Output the [X, Y] coordinate of the center of the cell containing the given text.  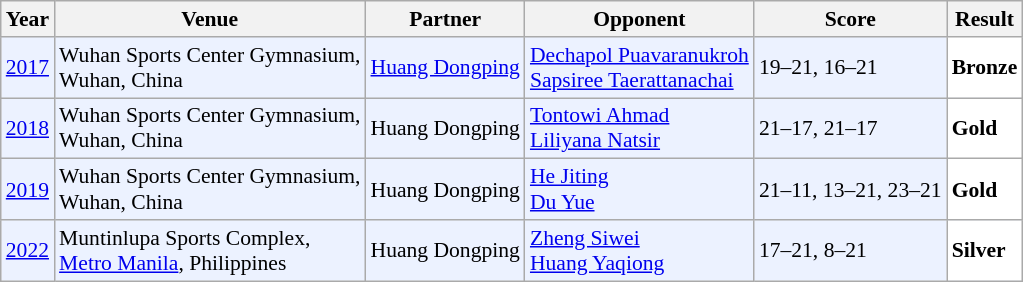
Venue [210, 19]
Partner [444, 19]
19–21, 16–21 [850, 68]
Result [985, 19]
Silver [985, 250]
Tontowi Ahmad Liliyana Natsir [640, 128]
2018 [28, 128]
Dechapol Puavaranukroh Sapsiree Taerattanachai [640, 68]
Year [28, 19]
21–17, 21–17 [850, 128]
17–21, 8–21 [850, 250]
2019 [28, 190]
Score [850, 19]
2017 [28, 68]
Muntinlupa Sports Complex,Metro Manila, Philippines [210, 250]
He Jiting Du Yue [640, 190]
Zheng Siwei Huang Yaqiong [640, 250]
Bronze [985, 68]
2022 [28, 250]
Opponent [640, 19]
21–11, 13–21, 23–21 [850, 190]
